Output the [x, y] coordinate of the center of the cell containing the given text.  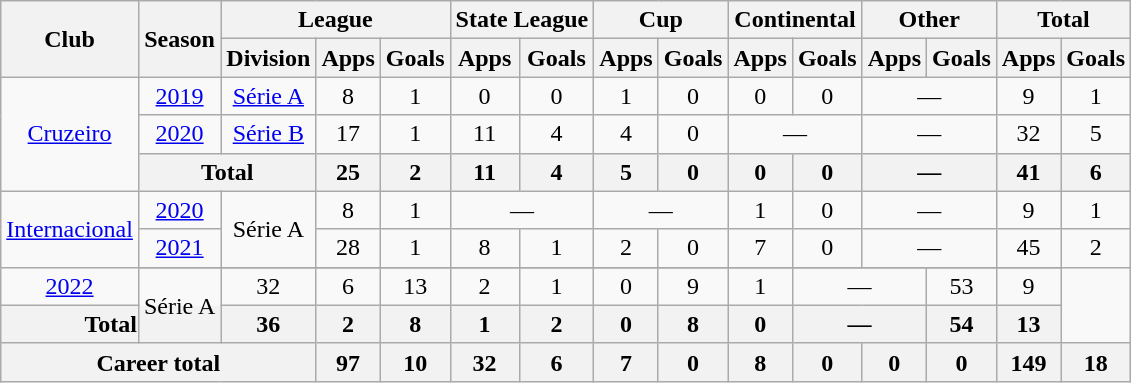
28 [348, 248]
Club [70, 39]
Cup [661, 20]
Cruzeiro [70, 134]
Continental [795, 20]
Career total [158, 362]
State League [522, 20]
Season [179, 39]
2021 [179, 248]
League [336, 20]
18 [1096, 362]
36 [268, 324]
54 [962, 324]
41 [1028, 172]
10 [415, 362]
Division [268, 58]
25 [348, 172]
97 [348, 362]
2022 [70, 286]
45 [1028, 248]
53 [962, 286]
17 [348, 134]
149 [1028, 362]
2019 [179, 96]
Série B [268, 134]
Internacional [70, 229]
Other [929, 20]
